Determine the [x, y] coordinate at the center of the cell enclosing the given text.  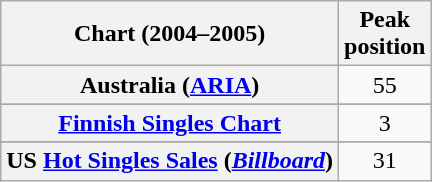
31 [385, 161]
3 [385, 123]
Finnish Singles Chart [170, 123]
55 [385, 85]
Chart (2004–2005) [170, 34]
Peakposition [385, 34]
US Hot Singles Sales (Billboard) [170, 161]
Australia (ARIA) [170, 85]
